Identify which cell holds the provided text, then report its (X, Y) central coordinate. 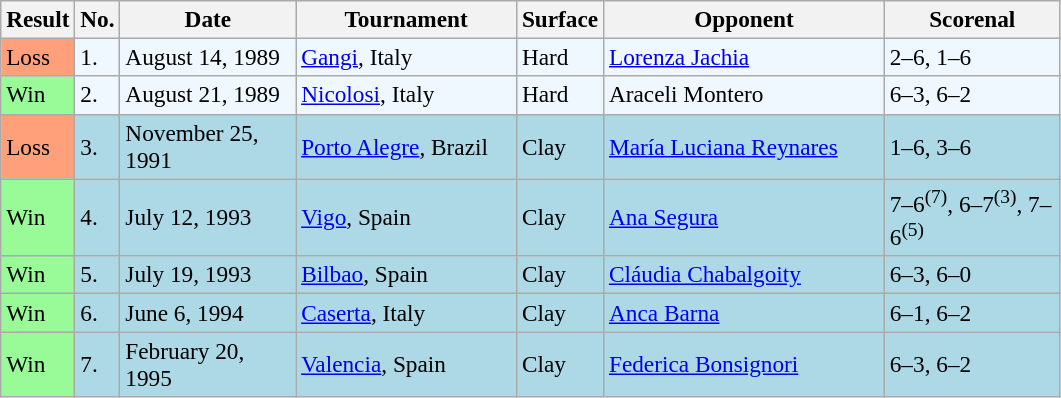
1. (98, 57)
Lorenza Jachia (744, 57)
November 25, 1991 (208, 146)
August 21, 1989 (208, 95)
July 12, 1993 (208, 216)
6. (98, 312)
5. (98, 275)
Tournament (406, 19)
3. (98, 146)
2–6, 1–6 (972, 57)
February 20, 1995 (208, 364)
Cláudia Chabalgoity (744, 275)
Federica Bonsignori (744, 364)
Date (208, 19)
6–3, 6–0 (972, 275)
Porto Alegre, Brazil (406, 146)
July 19, 1993 (208, 275)
1–6, 3–6 (972, 146)
Surface (560, 19)
7. (98, 364)
Gangi, Italy (406, 57)
Nicolosi, Italy (406, 95)
Caserta, Italy (406, 312)
Bilbao, Spain (406, 275)
7–6(7), 6–7(3), 7–6(5) (972, 216)
August 14, 1989 (208, 57)
Result (38, 19)
4. (98, 216)
June 6, 1994 (208, 312)
Araceli Montero (744, 95)
Scorenal (972, 19)
Opponent (744, 19)
Ana Segura (744, 216)
2. (98, 95)
6–1, 6–2 (972, 312)
Valencia, Spain (406, 364)
No. (98, 19)
Anca Barna (744, 312)
María Luciana Reynares (744, 146)
Vigo, Spain (406, 216)
